Find where the given text appears and provide that cell's center as [x, y] coordinate. 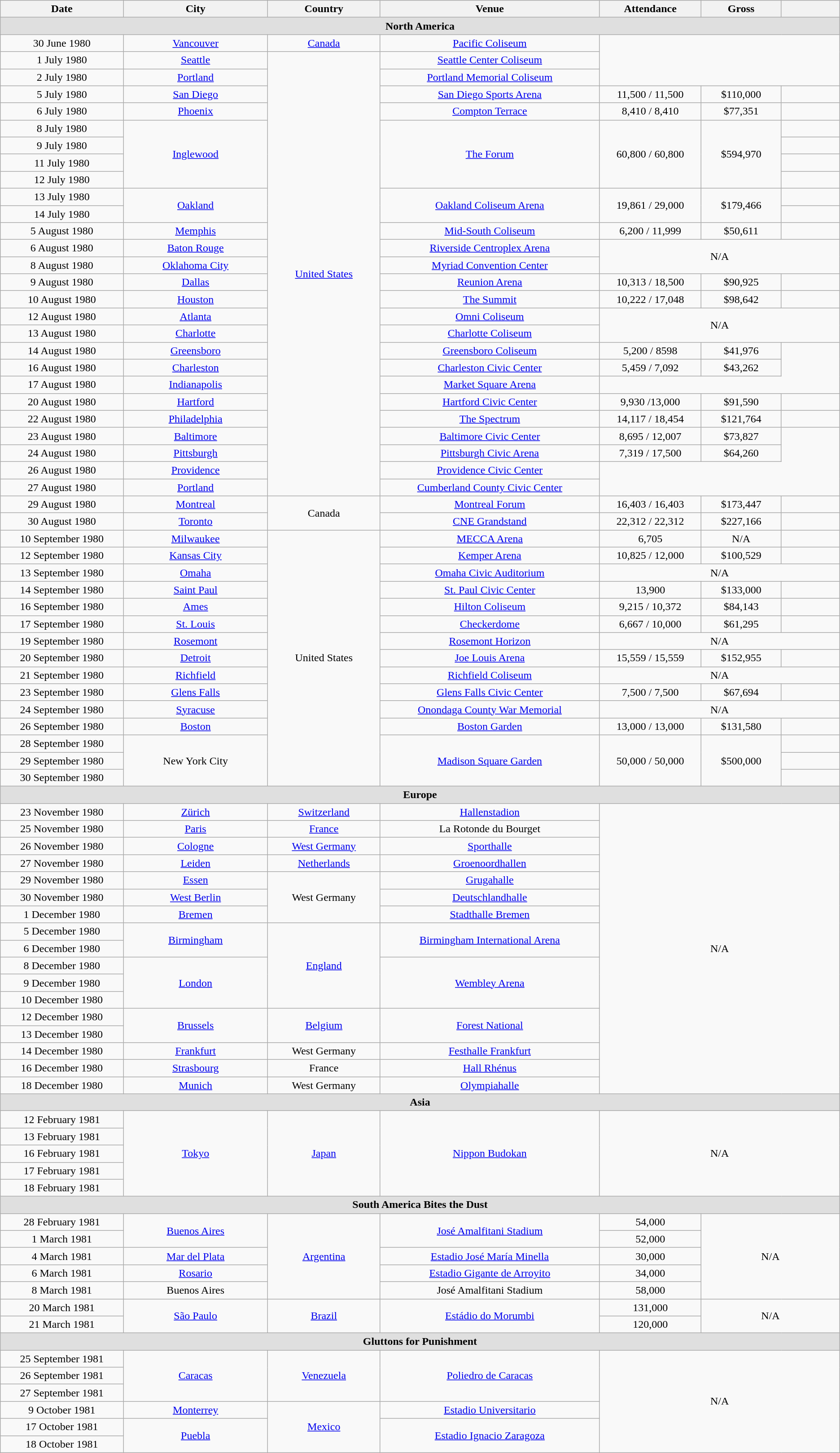
$41,976 [741, 351]
27 August 1980 [62, 487]
Greensboro [196, 351]
Monterrey [196, 1410]
Joe Louis Arena [490, 658]
Date [62, 9]
Hilton Coliseum [490, 607]
Charleston Civic Center [490, 368]
Philadelphia [196, 419]
Saint Paul [196, 590]
Milwaukee [196, 539]
Switzerland [324, 812]
Madison Square Garden [490, 760]
Hartford Civic Center [490, 402]
Estadio José María Minella [490, 1256]
$227,166 [741, 522]
25 November 1980 [62, 829]
Zürich [196, 812]
Puebla [196, 1435]
Dallas [196, 282]
20 September 1980 [62, 658]
Riverside Centroplex Arena [490, 248]
Montreal Forum [490, 505]
San Diego [196, 94]
10 September 1980 [62, 539]
Baton Rouge [196, 248]
Omaha Civic Auditorium [490, 573]
9 August 1980 [62, 282]
Europe [420, 795]
$131,580 [741, 726]
22,312 / 22,312 [650, 522]
9 October 1981 [62, 1410]
London [196, 983]
Seattle Center Coliseum [490, 60]
16 December 1980 [62, 1068]
16 February 1981 [62, 1154]
Phoenix [196, 111]
$594,970 [741, 154]
10,825 / 12,000 [650, 556]
9,215 / 10,372 [650, 607]
Mexico [324, 1427]
9,930 /13,000 [650, 402]
Birmingham [196, 940]
Kansas City [196, 556]
14 August 1980 [62, 351]
$84,143 [741, 607]
Attendance [650, 9]
Indianapolis [196, 385]
$110,000 [741, 94]
8,410 / 8,410 [650, 111]
$100,529 [741, 556]
$173,447 [741, 505]
23 September 1980 [62, 692]
Caracas [196, 1376]
Checkerdome [490, 624]
23 November 1980 [62, 812]
4 March 1981 [62, 1256]
Brazil [324, 1316]
30,000 [650, 1256]
Pittsburgh [196, 453]
8 December 1980 [62, 966]
26 September 1980 [62, 726]
Mar del Plata [196, 1256]
28 September 1980 [62, 743]
North America [420, 26]
5,200 / 8598 [650, 351]
Grugahalle [490, 880]
13,900 [650, 590]
$67,694 [741, 692]
10 December 1980 [62, 1000]
São Paulo [196, 1316]
1 December 1980 [62, 914]
15,559 / 15,559 [650, 658]
Olympiahalle [490, 1085]
Rosemont [196, 641]
19,861 / 29,000 [650, 205]
$73,827 [741, 436]
21 March 1981 [62, 1325]
Festhalle Frankfurt [490, 1051]
Rosario [196, 1273]
Pacific Coliseum [490, 43]
20 March 1981 [62, 1308]
12 December 1980 [62, 1017]
Cumberland County Civic Center [490, 487]
26 August 1980 [62, 470]
5 August 1980 [62, 231]
$43,262 [741, 368]
The Summit [490, 299]
14 September 1980 [62, 590]
Tokyo [196, 1154]
16 September 1980 [62, 607]
Hartford [196, 402]
14 December 1980 [62, 1051]
11 July 1980 [62, 162]
Myriad Convention Center [490, 265]
30 June 1980 [62, 43]
30 September 1980 [62, 778]
Deutschlandhalle [490, 897]
17 September 1980 [62, 624]
Ames [196, 607]
Rosemont Horizon [490, 641]
12 July 1980 [62, 180]
Houston [196, 299]
$500,000 [741, 760]
6 August 1980 [62, 248]
13 September 1980 [62, 573]
23 August 1980 [62, 436]
MECCA Arena [490, 539]
Charlotte Coliseum [490, 334]
8 March 1981 [62, 1290]
5 July 1980 [62, 94]
16 August 1980 [62, 368]
17 August 1980 [62, 385]
Cologne [196, 846]
Market Square Arena [490, 385]
10,313 / 18,500 [650, 282]
The Spectrum [490, 419]
Asia [420, 1102]
5 December 1980 [62, 931]
30 November 1980 [62, 897]
Providence Civic Center [490, 470]
13,000 / 13,000 [650, 726]
12 August 1980 [62, 316]
West Berlin [196, 897]
13 July 1980 [62, 197]
Forest National [490, 1025]
13 February 1981 [62, 1137]
8 August 1980 [62, 265]
The Forum [490, 154]
Pittsburgh Civic Arena [490, 453]
50,000 / 50,000 [650, 760]
Strasbourg [196, 1068]
Detroit [196, 658]
$77,351 [741, 111]
Gross [741, 9]
Seattle [196, 60]
St. Paul Civic Center [490, 590]
13 August 1980 [62, 334]
Poliedro de Caracas [490, 1376]
19 September 1980 [62, 641]
South America Bites the Dust [420, 1205]
Boston Garden [490, 726]
Charlotte [196, 334]
7,500 / 7,500 [650, 692]
12 February 1981 [62, 1119]
Montreal [196, 505]
Sporthalle [490, 846]
Birmingham International Arena [490, 940]
Oakland Coliseum Arena [490, 205]
8,695 / 12,007 [650, 436]
20 August 1980 [62, 402]
28 February 1981 [62, 1222]
Richfield [196, 675]
34,000 [650, 1273]
6 December 1980 [62, 948]
21 September 1980 [62, 675]
2 July 1980 [62, 77]
Essen [196, 880]
12 September 1980 [62, 556]
New York City [196, 760]
58,000 [650, 1290]
Glens Falls Civic Center [490, 692]
18 October 1981 [62, 1444]
San Diego Sports Arena [490, 94]
Memphis [196, 231]
Compton Terrace [490, 111]
27 November 1980 [62, 863]
$121,764 [741, 419]
Venue [490, 9]
27 September 1981 [62, 1393]
29 November 1980 [62, 880]
Vancouver [196, 43]
$98,642 [741, 299]
10 August 1980 [62, 299]
Hall Rhénus [490, 1068]
Japan [324, 1154]
$91,590 [741, 402]
17 February 1981 [62, 1171]
8 July 1980 [62, 128]
6,667 / 10,000 [650, 624]
5,459 / 7,092 [650, 368]
13 December 1980 [62, 1034]
Hallenstadion [490, 812]
29 August 1980 [62, 505]
Providence [196, 470]
Omni Coliseum [490, 316]
Oakland [196, 205]
Argentina [324, 1256]
Boston [196, 726]
La Rotonde du Bourget [490, 829]
10,222 / 17,048 [650, 299]
$179,466 [741, 205]
Leiden [196, 863]
26 September 1981 [62, 1376]
Gluttons for Punishment [420, 1342]
120,000 [650, 1325]
Estadio Gigante de Arroyito [490, 1273]
16,403 / 16,403 [650, 505]
Estádio do Morumbi [490, 1316]
22 August 1980 [62, 419]
14,117 / 18,454 [650, 419]
6,705 [650, 539]
Munich [196, 1085]
Glens Falls [196, 692]
CNE Grandstand [490, 522]
$50,611 [741, 231]
Bremen [196, 914]
131,000 [650, 1308]
Groenoordhallen [490, 863]
Nippon Budokan [490, 1154]
Wembley Arena [490, 983]
24 September 1980 [62, 709]
Estadio Ignacio Zaragoza [490, 1435]
Baltimore [196, 436]
9 July 1980 [62, 145]
St. Louis [196, 624]
6 July 1980 [62, 111]
Atlanta [196, 316]
Netherlands [324, 863]
Inglewood [196, 154]
14 July 1980 [62, 214]
17 October 1981 [62, 1427]
29 September 1980 [62, 761]
$133,000 [741, 590]
Baltimore Civic Center [490, 436]
7,319 / 17,500 [650, 453]
Mid-South Coliseum [490, 231]
Omaha [196, 573]
Paris [196, 829]
6 March 1981 [62, 1273]
Charleston [196, 368]
Estadio Universitario [490, 1410]
Country [324, 9]
54,000 [650, 1222]
11,500 / 11,500 [650, 94]
1 July 1980 [62, 60]
Onondaga County War Memorial [490, 709]
$152,955 [741, 658]
Oklahoma City [196, 265]
Richfield Coliseum [490, 675]
26 November 1980 [62, 846]
Stadthalle Bremen [490, 914]
18 February 1981 [62, 1188]
Brussels [196, 1025]
18 December 1980 [62, 1085]
25 September 1981 [62, 1359]
Toronto [196, 522]
Syracuse [196, 709]
6,200 / 11,999 [650, 231]
Reunion Arena [490, 282]
England [324, 966]
Greensboro Coliseum [490, 351]
9 December 1980 [62, 983]
Frankfurt [196, 1051]
$64,260 [741, 453]
Venezuela [324, 1376]
Kemper Arena [490, 556]
Belgium [324, 1025]
Portland Memorial Coliseum [490, 77]
$90,925 [741, 282]
30 August 1980 [62, 522]
60,800 / 60,800 [650, 154]
52,000 [650, 1239]
24 August 1980 [62, 453]
$61,295 [741, 624]
City [196, 9]
1 March 1981 [62, 1239]
